Scan for the cell matching the given text and deliver its [X, Y] coordinate at center. 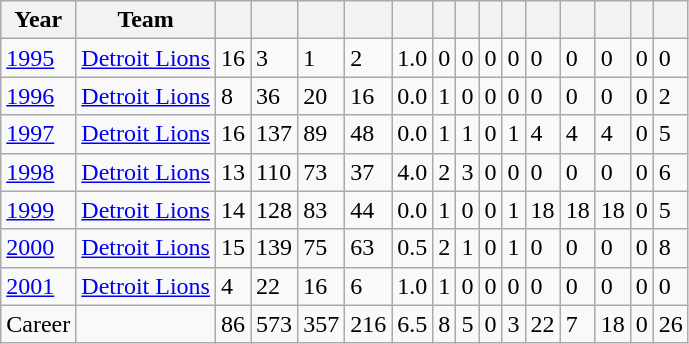
0.5 [412, 248]
Year [38, 20]
128 [274, 210]
89 [322, 134]
573 [274, 324]
36 [274, 96]
20 [322, 96]
37 [368, 172]
83 [322, 210]
139 [274, 248]
357 [322, 324]
1999 [38, 210]
110 [274, 172]
75 [322, 248]
7 [578, 324]
73 [322, 172]
1998 [38, 172]
86 [232, 324]
137 [274, 134]
2001 [38, 286]
14 [232, 210]
Team [146, 20]
15 [232, 248]
216 [368, 324]
13 [232, 172]
1997 [38, 134]
1995 [38, 58]
2000 [38, 248]
1996 [38, 96]
44 [368, 210]
48 [368, 134]
Career [38, 324]
6.5 [412, 324]
4.0 [412, 172]
63 [368, 248]
26 [670, 324]
